Extract the [X, Y] coordinate from the center of the cell holding the provided text.  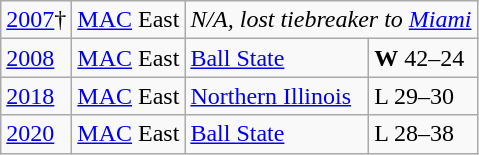
L 28–38 [423, 134]
N/A, lost tiebreaker to Miami [331, 20]
2008 [36, 58]
L 29–30 [423, 96]
Northern Illinois [277, 96]
2020 [36, 134]
2018 [36, 96]
W 42–24 [423, 58]
2007† [36, 20]
